Determine the [X, Y] coordinate at the center of the cell enclosing the given text.  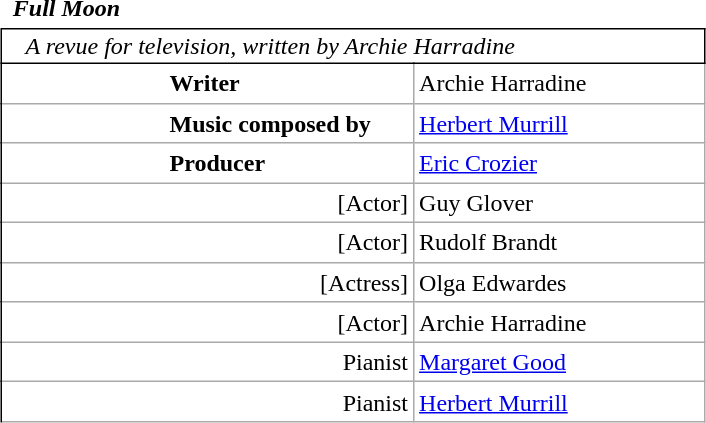
Rudolf Brandt [560, 243]
Olga Edwardes [560, 282]
[Actress] [208, 282]
Writer [208, 83]
Eric Crozier [560, 163]
Producer [208, 163]
Music composed by [208, 123]
A revue for television, written by Archie Harradine [353, 46]
Margaret Good [560, 362]
Guy Glover [560, 203]
